Find where the given text appears and provide that cell's center as (X, Y) coordinate. 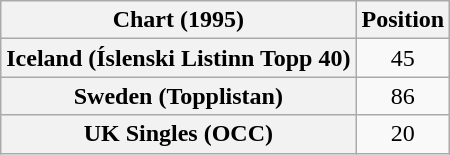
Chart (1995) (178, 20)
Iceland (Íslenski Listinn Topp 40) (178, 58)
Sweden (Topplistan) (178, 96)
Position (403, 20)
20 (403, 134)
86 (403, 96)
45 (403, 58)
UK Singles (OCC) (178, 134)
